Find where the given text appears and provide that cell's center as (X, Y) coordinate. 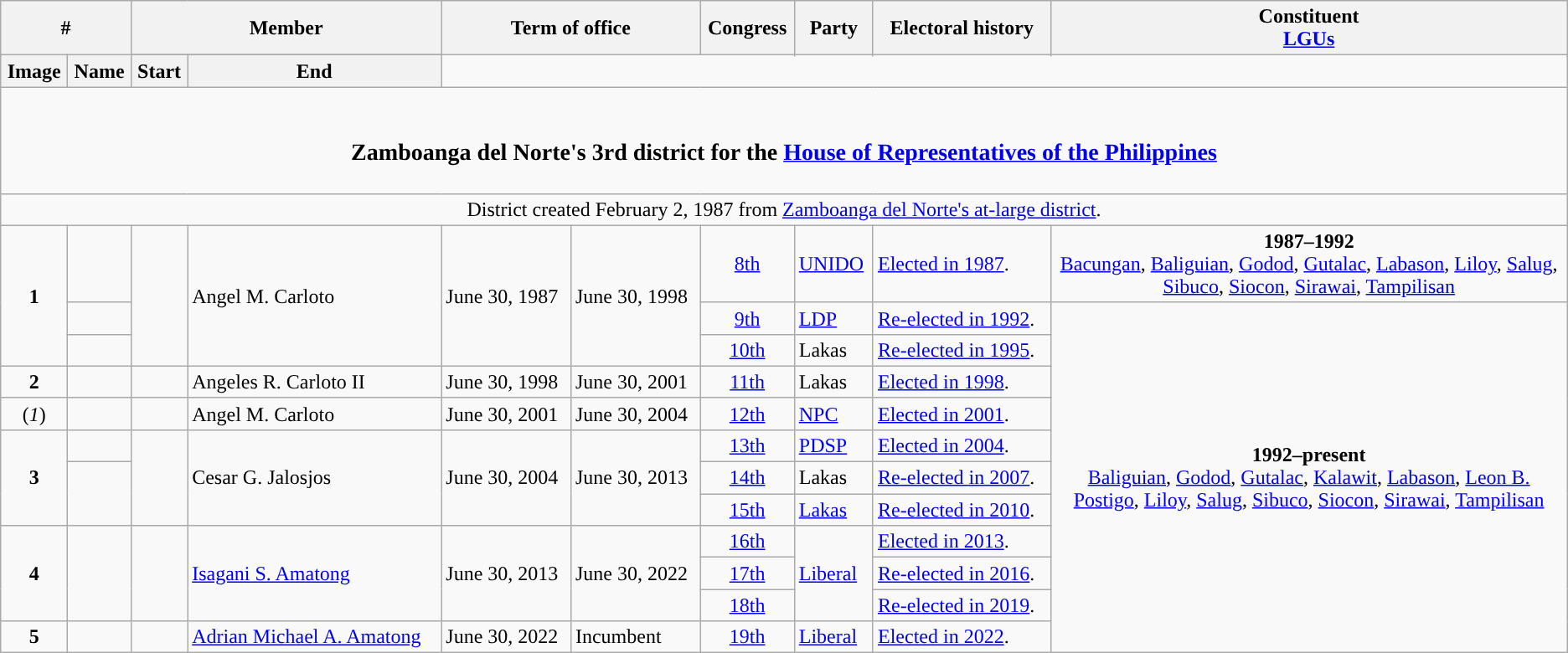
ConstituentLGUs (1308, 28)
3 (34, 477)
1 (34, 296)
19th (747, 637)
(1) (34, 414)
10th (747, 350)
Member (286, 28)
8th (747, 264)
14th (747, 478)
Incumbent (635, 637)
Adrian Michael A. Amatong (315, 637)
Isagani S. Amatong (315, 573)
LDP (833, 318)
Re-elected in 2016. (962, 573)
16th (747, 542)
Re-elected in 2019. (962, 605)
Name (100, 71)
PDSP (833, 445)
Electoral history (962, 28)
4 (34, 573)
Elected in 2004. (962, 445)
5 (34, 637)
18th (747, 605)
Elected in 1998. (962, 382)
Congress (747, 28)
Party (833, 28)
Re-elected in 1992. (962, 318)
12th (747, 414)
Elected in 2013. (962, 542)
End (315, 71)
1992–presentBaliguian, Godod, Gutalac, Kalawit, Labason, Leon B. Postigo, Liloy, Salug, Sibuco, Siocon, Sirawai, Tampilisan (1308, 477)
2 (34, 382)
17th (747, 573)
15th (747, 510)
District created February 2, 1987 from Zamboanga del Norte's at-large district. (784, 209)
9th (747, 318)
Angeles R. Carloto II (315, 382)
Re-elected in 1995. (962, 350)
Elected in 2022. (962, 637)
Elected in 1987. (962, 264)
Term of office (571, 28)
NPC (833, 414)
June 30, 1987 (506, 296)
Zamboanga del Norte's 3rd district for the House of Representatives of the Philippines (784, 141)
Re-elected in 2007. (962, 478)
UNIDO (833, 264)
11th (747, 382)
Start (159, 71)
Elected in 2001. (962, 414)
# (66, 28)
13th (747, 445)
1987–1992Bacungan, Baliguian, Godod, Gutalac, Labason, Liloy, Salug, Sibuco, Siocon, Sirawai, Tampilisan (1308, 264)
Image (34, 71)
Cesar G. Jalosjos (315, 477)
Re-elected in 2010. (962, 510)
